Capture the cell that displays the provided text and extract its [x, y] central coordinate. 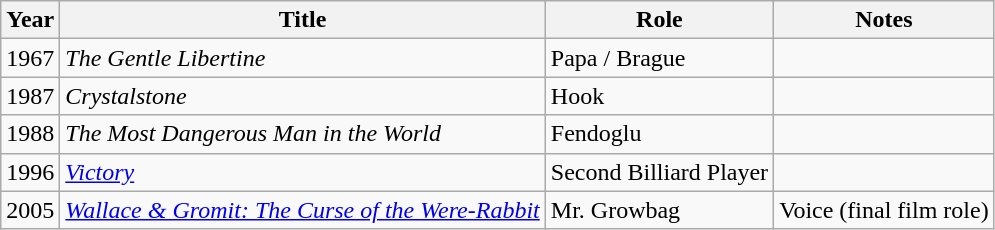
1988 [30, 134]
Wallace & Gromit: The Curse of the Were-Rabbit [302, 210]
Mr. Growbag [659, 210]
1967 [30, 58]
Notes [884, 20]
Hook [659, 96]
1996 [30, 172]
Role [659, 20]
1987 [30, 96]
Second Billiard Player [659, 172]
Fendoglu [659, 134]
Papa / Brague [659, 58]
Victory [302, 172]
The Most Dangerous Man in the World [302, 134]
2005 [30, 210]
The Gentle Libertine [302, 58]
Title [302, 20]
Voice (final film role) [884, 210]
Year [30, 20]
Crystalstone [302, 96]
